Provide the (x, y) coordinate of the cell's center where the given text is located.  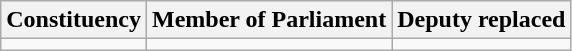
Constituency (74, 20)
Deputy replaced (482, 20)
Member of Parliament (268, 20)
